Return the (X, Y) coordinate for the center point of the cell that contains the specified text.  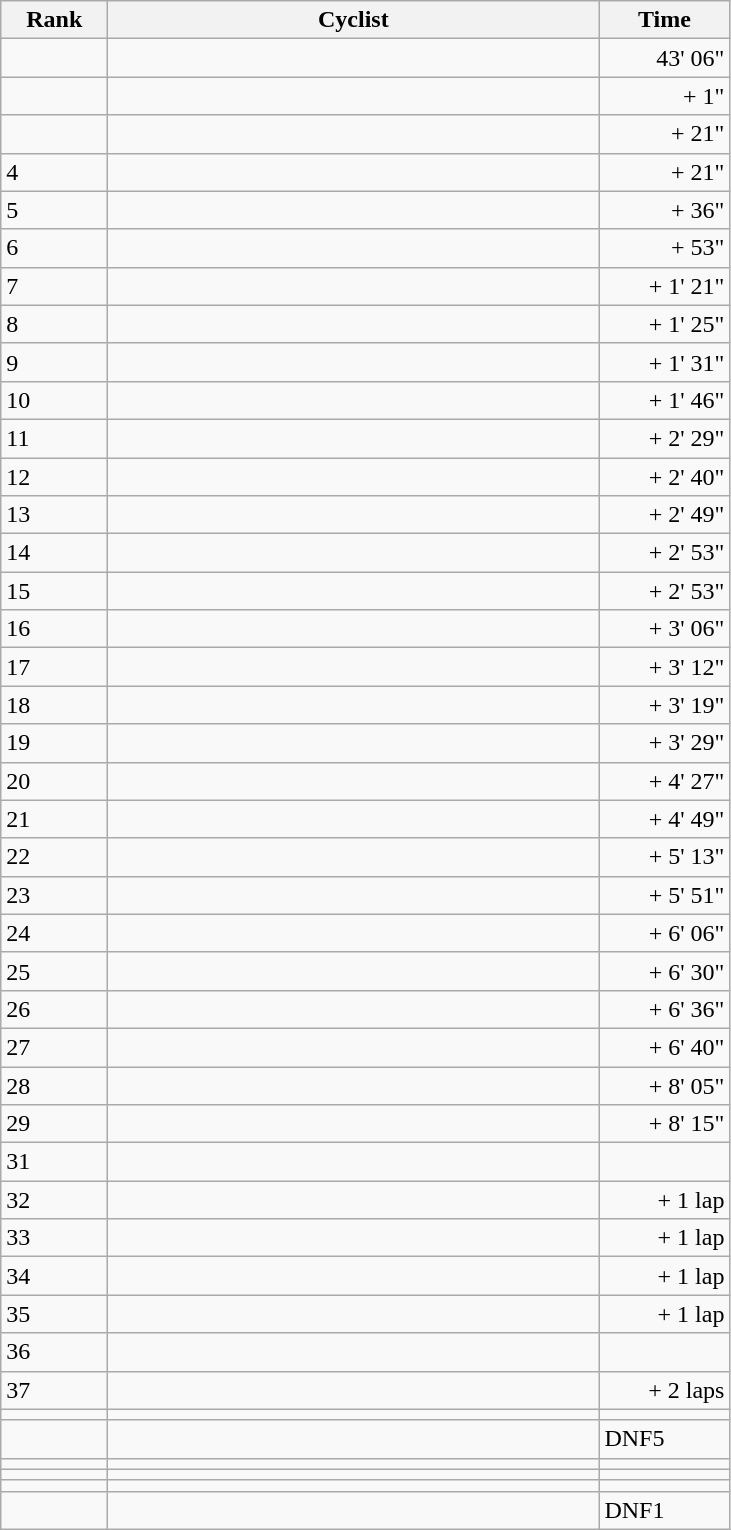
+ 3' 06" (664, 629)
+ 3' 19" (664, 705)
11 (54, 438)
34 (54, 1276)
+ 5' 13" (664, 857)
23 (54, 895)
+ 1' 21" (664, 286)
21 (54, 819)
Rank (54, 20)
26 (54, 1009)
+ 2' 40" (664, 477)
+ 4' 49" (664, 819)
29 (54, 1124)
31 (54, 1162)
16 (54, 629)
+ 1" (664, 96)
4 (54, 172)
5 (54, 210)
24 (54, 933)
8 (54, 324)
DNF5 (664, 1439)
+ 2' 29" (664, 438)
Time (664, 20)
7 (54, 286)
+ 6' 30" (664, 971)
13 (54, 515)
17 (54, 667)
+ 1' 46" (664, 400)
+ 36" (664, 210)
20 (54, 781)
6 (54, 248)
18 (54, 705)
+ 6' 40" (664, 1047)
+ 1' 31" (664, 362)
12 (54, 477)
+ 1' 25" (664, 324)
+ 6' 36" (664, 1009)
+ 5' 51" (664, 895)
10 (54, 400)
+ 3' 29" (664, 743)
+ 3' 12" (664, 667)
+ 8' 15" (664, 1124)
27 (54, 1047)
15 (54, 591)
9 (54, 362)
37 (54, 1390)
43' 06" (664, 58)
Cyclist (354, 20)
14 (54, 553)
25 (54, 971)
28 (54, 1085)
+ 53" (664, 248)
+ 2 laps (664, 1390)
22 (54, 857)
DNF1 (664, 1510)
32 (54, 1200)
+ 2' 49" (664, 515)
19 (54, 743)
33 (54, 1238)
+ 6' 06" (664, 933)
+ 8' 05" (664, 1085)
35 (54, 1314)
+ 4' 27" (664, 781)
36 (54, 1352)
